Search for the cell housing the specified text and yield its (x, y) center coordinate. 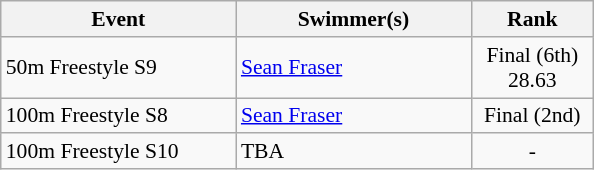
- (532, 152)
100m Freestyle S8 (118, 116)
Swimmer(s) (354, 19)
50m Freestyle S9 (118, 68)
100m Freestyle S10 (118, 152)
Event (118, 19)
Final (6th) 28.63 (532, 68)
TBA (354, 152)
Rank (532, 19)
Final (2nd) (532, 116)
